Search for the cell housing the specified text and yield its [x, y] center coordinate. 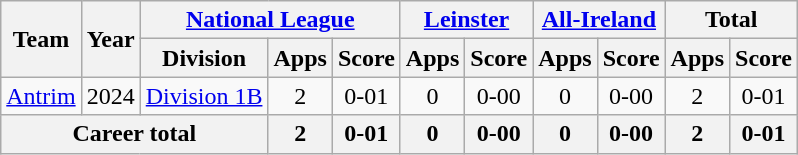
Division [204, 58]
2024 [110, 96]
Year [110, 39]
National League [270, 20]
Leinster [466, 20]
Career total [134, 134]
Division 1B [204, 96]
Team [41, 39]
Antrim [41, 96]
All-Ireland [599, 20]
Total [731, 20]
